Identify which cell holds the provided text, then report its (x, y) central coordinate. 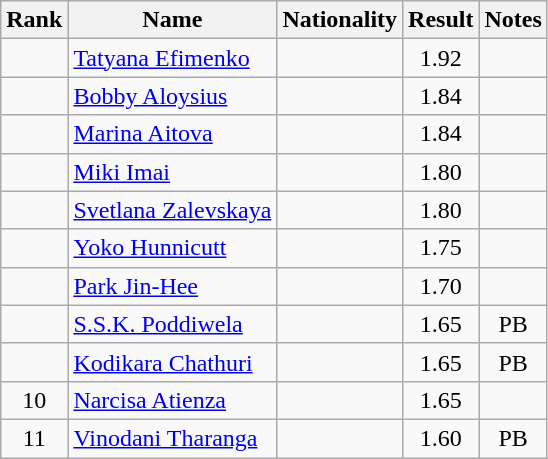
S.S.K. Poddiwela (172, 324)
Rank (34, 20)
Name (172, 20)
Nationality (340, 20)
Tatyana Efimenko (172, 58)
1.60 (441, 438)
Result (441, 20)
1.92 (441, 58)
Miki Imai (172, 172)
1.75 (441, 248)
Notes (513, 20)
Narcisa Atienza (172, 400)
Park Jin-Hee (172, 286)
Kodikara Chathuri (172, 362)
1.70 (441, 286)
10 (34, 400)
Marina Aitova (172, 134)
11 (34, 438)
Svetlana Zalevskaya (172, 210)
Bobby Aloysius (172, 96)
Vinodani Tharanga (172, 438)
Yoko Hunnicutt (172, 248)
